Determine the [x, y] coordinate at the center of the cell enclosing the given text.  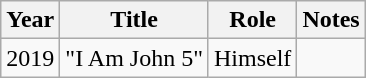
Notes [331, 20]
"I Am John 5" [134, 58]
Himself [252, 58]
Role [252, 20]
Year [30, 20]
Title [134, 20]
2019 [30, 58]
